Determine the [X, Y] coordinate at the center of the cell enclosing the given text.  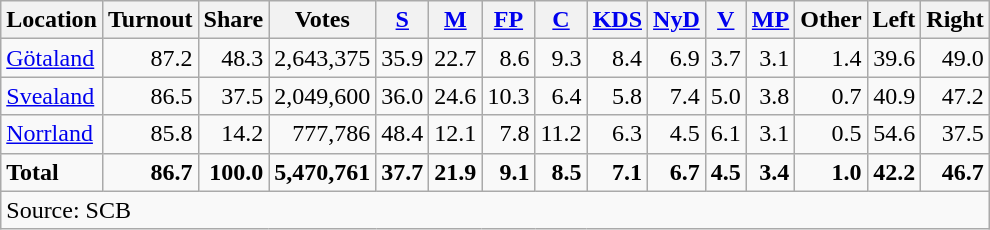
39.6 [894, 58]
86.7 [150, 172]
1.0 [831, 172]
Left [894, 20]
9.3 [561, 58]
NyD [677, 20]
2,643,375 [322, 58]
6.4 [561, 96]
Share [234, 20]
6.3 [617, 134]
47.2 [955, 96]
37.7 [402, 172]
Total [52, 172]
Other [831, 20]
M [456, 20]
3.4 [770, 172]
86.5 [150, 96]
1.4 [831, 58]
Location [52, 20]
42.2 [894, 172]
12.1 [456, 134]
10.3 [508, 96]
7.8 [508, 134]
8.4 [617, 58]
100.0 [234, 172]
Source: SCB [495, 210]
49.0 [955, 58]
3.8 [770, 96]
87.2 [150, 58]
Votes [322, 20]
Norrland [52, 134]
0.7 [831, 96]
5.0 [726, 96]
Right [955, 20]
Götaland [52, 58]
14.2 [234, 134]
46.7 [955, 172]
V [726, 20]
0.5 [831, 134]
7.4 [677, 96]
FP [508, 20]
85.8 [150, 134]
35.9 [402, 58]
48.4 [402, 134]
22.7 [456, 58]
2,049,600 [322, 96]
5.8 [617, 96]
6.9 [677, 58]
3.7 [726, 58]
6.7 [677, 172]
KDS [617, 20]
21.9 [456, 172]
24.6 [456, 96]
8.5 [561, 172]
Turnout [150, 20]
9.1 [508, 172]
36.0 [402, 96]
MP [770, 20]
48.3 [234, 58]
40.9 [894, 96]
5,470,761 [322, 172]
8.6 [508, 58]
777,786 [322, 134]
Svealand [52, 96]
7.1 [617, 172]
54.6 [894, 134]
6.1 [726, 134]
C [561, 20]
S [402, 20]
11.2 [561, 134]
